Locate the cell with the specified text and output its (X, Y) center coordinate. 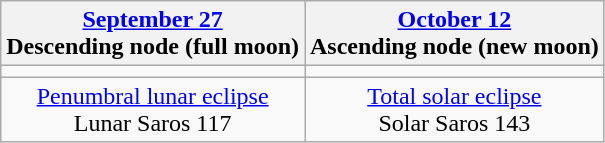
September 27Descending node (full moon) (153, 34)
Total solar eclipseSolar Saros 143 (454, 110)
October 12Ascending node (new moon) (454, 34)
Penumbral lunar eclipseLunar Saros 117 (153, 110)
